Identify which cell holds the provided text, then report its [X, Y] central coordinate. 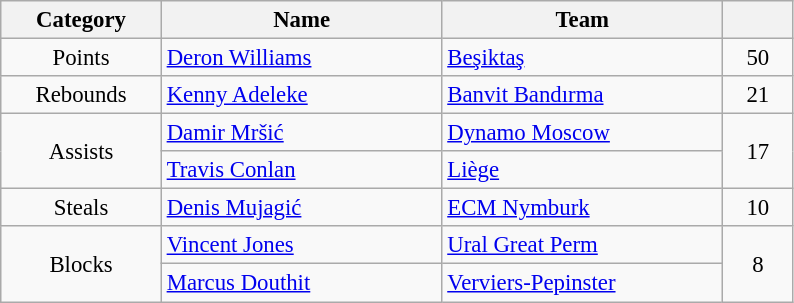
Category [82, 20]
Deron Williams [302, 58]
10 [758, 208]
Verviers-Pepinster [582, 283]
Marcus Douthit [302, 283]
Liège [582, 170]
Kenny Adeleke [302, 95]
Name [302, 20]
ECM Nymburk [582, 208]
Rebounds [82, 95]
17 [758, 152]
Points [82, 58]
Ural Great Perm [582, 245]
Vincent Jones [302, 245]
Assists [82, 152]
21 [758, 95]
Dynamo Moscow [582, 133]
Steals [82, 208]
Beşiktaş [582, 58]
Blocks [82, 264]
Denis Mujagić [302, 208]
Team [582, 20]
50 [758, 58]
Travis Conlan [302, 170]
Banvit Bandırma [582, 95]
Damir Mršić [302, 133]
8 [758, 264]
